Pinpoint the cell where the given text exists, returning its (x, y) midpoint coordinate. 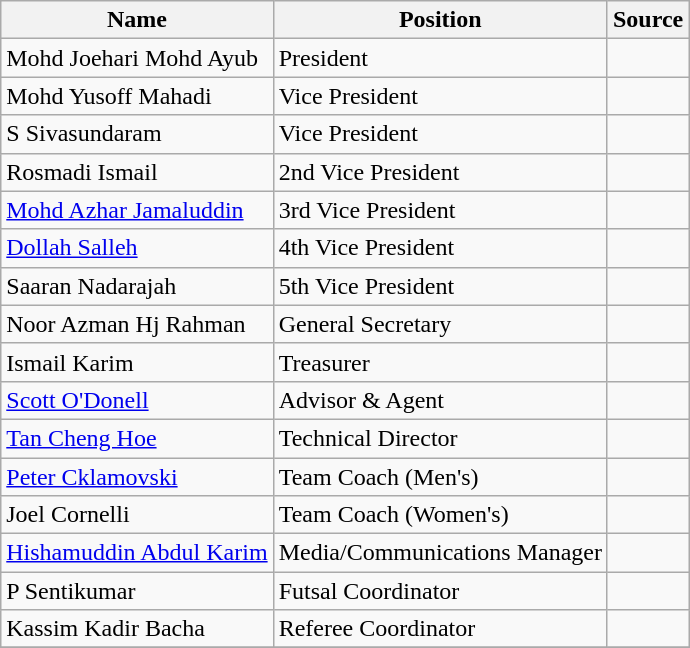
S Sivasundaram (137, 134)
Joel Cornelli (137, 515)
Saaran Nadarajah (137, 286)
Futsal Coordinator (440, 591)
Treasurer (440, 362)
Hishamuddin Abdul Karim (137, 553)
Source (648, 20)
Ismail Karim (137, 362)
General Secretary (440, 324)
Mohd Joehari Mohd Ayub (137, 58)
4th Vice President (440, 248)
Position (440, 20)
P Sentikumar (137, 591)
Noor Azman Hj Rahman (137, 324)
Advisor & Agent (440, 400)
Peter Cklamovski (137, 477)
Mohd Yusoff Mahadi (137, 96)
Mohd Azhar Jamaluddin (137, 210)
Scott O'Donell (137, 400)
Team Coach (Women's) (440, 515)
Name (137, 20)
5th Vice President (440, 286)
Referee Coordinator (440, 629)
Team Coach (Men's) (440, 477)
Technical Director (440, 438)
Dollah Salleh (137, 248)
Media/Communications Manager (440, 553)
3rd Vice President (440, 210)
Rosmadi Ismail (137, 172)
President (440, 58)
2nd Vice President (440, 172)
Tan Cheng Hoe (137, 438)
Kassim Kadir Bacha (137, 629)
